Determine the [X, Y] coordinate at the center of the cell enclosing the given text.  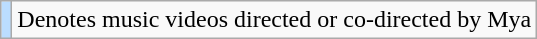
Denotes music videos directed or co-directed by Mya [274, 20]
